Return (x, y) of the center of cell containing provided text 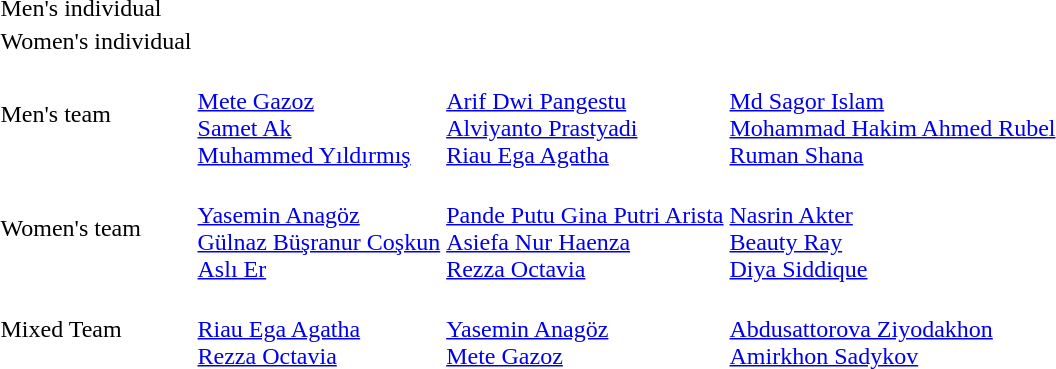
Mete GazozSamet AkMuhammed Yıldırmış (319, 114)
Pande Putu Gina Putri AristaAsiefa Nur HaenzaRezza Octavia (585, 228)
Arif Dwi PangestuAlviyanto PrastyadiRiau Ega Agatha (585, 114)
Yasemin AnagözGülnaz Büşranur CoşkunAslı Er (319, 228)
